Return the (x, y) coordinate for the center point of the cell that contains the specified text.  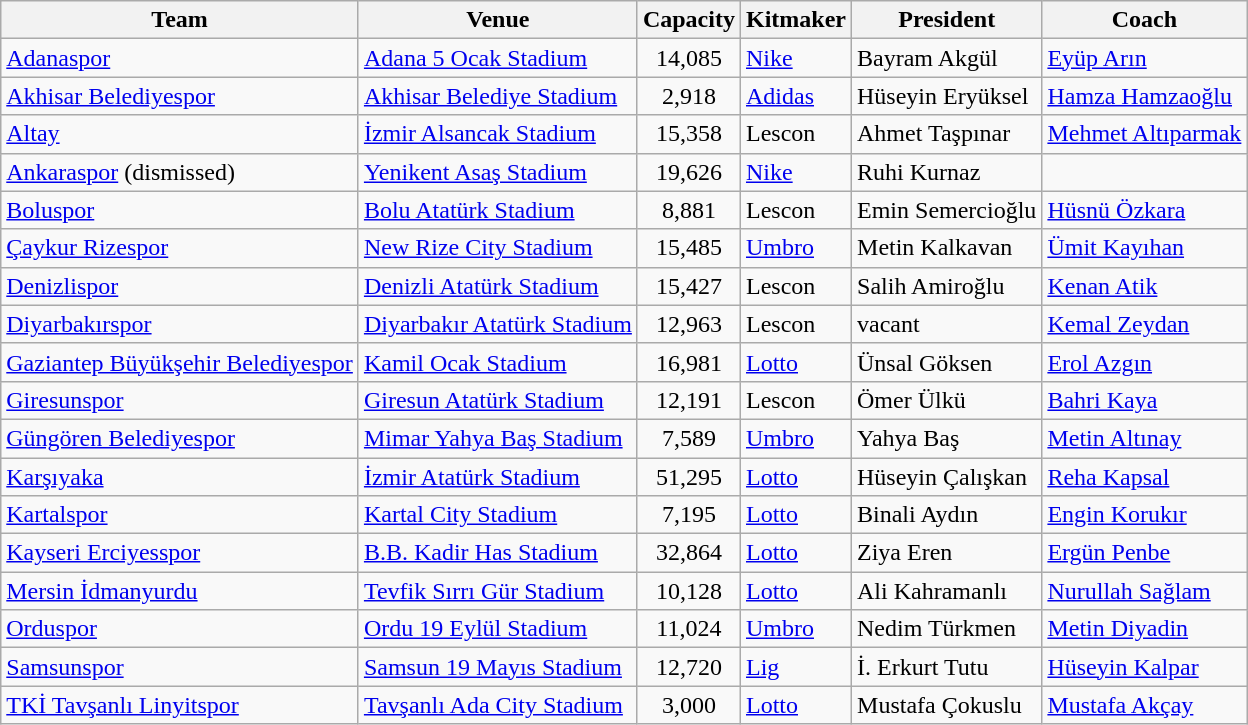
12,720 (688, 667)
Erol Azgın (1144, 362)
Engin Korukır (1144, 515)
15,358 (688, 134)
Tavşanlı Ada City Stadium (498, 705)
Adanaspor (180, 58)
Nurullah Sağlam (1144, 591)
Diyarbakırspor (180, 324)
12,963 (688, 324)
Çaykur Rizespor (180, 248)
Ergün Penbe (1144, 553)
Venue (498, 20)
Ahmet Taşpınar (947, 134)
Giresun Atatürk Stadium (498, 400)
Ömer Ülkü (947, 400)
Kayseri Erciyesspor (180, 553)
Ali Kahramanlı (947, 591)
Giresunspor (180, 400)
Akhisar Belediye Stadium (498, 96)
B.B. Kadir Has Stadium (498, 553)
Hamza Hamzaoğlu (1144, 96)
Mersin İdmanyurdu (180, 591)
11,024 (688, 629)
3,000 (688, 705)
Mustafa Çokuslu (947, 705)
Kenan Atik (1144, 286)
Reha Kapsal (1144, 477)
2,918 (688, 96)
Emin Semercioğlu (947, 210)
Denizlispor (180, 286)
Binali Aydın (947, 515)
İzmir Alsancak Stadium (498, 134)
Boluspor (180, 210)
Tevfik Sırrı Gür Stadium (498, 591)
Hüseyin Eryüksel (947, 96)
Denizli Atatürk Stadium (498, 286)
Mehmet Altıparmak (1144, 134)
Altay (180, 134)
İ. Erkurt Tutu (947, 667)
Adidas (796, 96)
Adana 5 Ocak Stadium (498, 58)
10,128 (688, 591)
16,981 (688, 362)
Hüsnü Özkara (1144, 210)
Gaziantep Büyükşehir Belediyespor (180, 362)
Team (180, 20)
Akhisar Belediyespor (180, 96)
TKİ Tavşanlı Linyitspor (180, 705)
Lig (796, 667)
14,085 (688, 58)
Güngören Belediyespor (180, 438)
Kemal Zeydan (1144, 324)
51,295 (688, 477)
Salih Amiroğlu (947, 286)
8,881 (688, 210)
Yenikent Asaş Stadium (498, 172)
Bolu Atatürk Stadium (498, 210)
Metin Kalkavan (947, 248)
Karşıyaka (180, 477)
15,427 (688, 286)
Samsun 19 Mayıs Stadium (498, 667)
32,864 (688, 553)
Hüseyin Kalpar (1144, 667)
Metin Diyadin (1144, 629)
Bahri Kaya (1144, 400)
Metin Altınay (1144, 438)
12,191 (688, 400)
15,485 (688, 248)
19,626 (688, 172)
President (947, 20)
İzmir Atatürk Stadium (498, 477)
Eyüp Arın (1144, 58)
Nedim Türkmen (947, 629)
Ünsal Göksen (947, 362)
Hüseyin Çalışkan (947, 477)
Ziya Eren (947, 553)
Mimar Yahya Baş Stadium (498, 438)
Ankaraspor (dismissed) (180, 172)
Kamil Ocak Stadium (498, 362)
vacant (947, 324)
Capacity (688, 20)
7,589 (688, 438)
New Rize City Stadium (498, 248)
Kitmaker (796, 20)
Diyarbakır Atatürk Stadium (498, 324)
Samsunspor (180, 667)
Yahya Baş (947, 438)
Mustafa Akçay (1144, 705)
Ordu 19 Eylül Stadium (498, 629)
Bayram Akgül (947, 58)
Orduspor (180, 629)
Ümit Kayıhan (1144, 248)
7,195 (688, 515)
Kartal City Stadium (498, 515)
Ruhi Kurnaz (947, 172)
Coach (1144, 20)
Kartalspor (180, 515)
